Return the (X, Y) coordinate for the center point of the cell that contains the specified text.  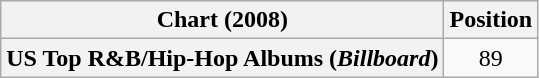
89 (491, 58)
Chart (2008) (222, 20)
US Top R&B/Hip-Hop Albums (Billboard) (222, 58)
Position (491, 20)
